For the text-containing cell, return its midpoint in (X, Y) coordinate format. 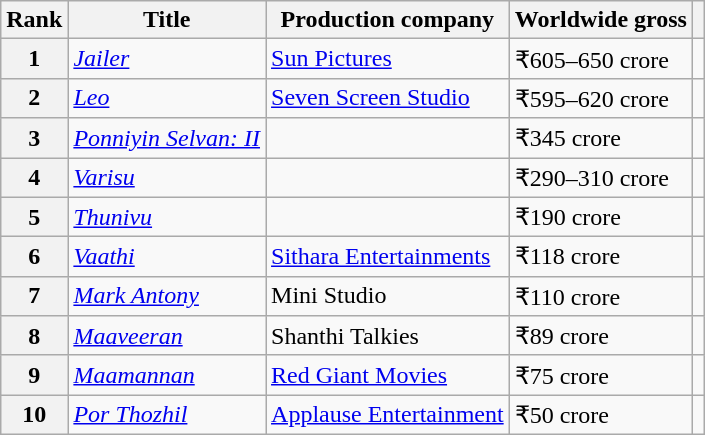
Applause Entertainment (388, 415)
Jailer (167, 59)
2 (34, 98)
3 (34, 138)
Worldwide gross (600, 20)
Title (167, 20)
Maaveeran (167, 336)
Production company (388, 20)
8 (34, 336)
Maamannan (167, 375)
₹118 crore (600, 257)
Varisu (167, 178)
₹190 crore (600, 217)
6 (34, 257)
Shanthi Talkies (388, 336)
5 (34, 217)
1 (34, 59)
₹110 crore (600, 296)
₹345 crore (600, 138)
Por Thozhil (167, 415)
Vaathi (167, 257)
Thunivu (167, 217)
Leo (167, 98)
Sun Pictures (388, 59)
Red Giant Movies (388, 375)
10 (34, 415)
4 (34, 178)
₹89 crore (600, 336)
₹605–650 crore (600, 59)
₹75 crore (600, 375)
Seven Screen Studio (388, 98)
9 (34, 375)
₹595–620 crore (600, 98)
₹50 crore (600, 415)
Sithara Entertainments (388, 257)
₹290–310 crore (600, 178)
Rank (34, 20)
Mark Antony (167, 296)
7 (34, 296)
Ponniyin Selvan: II (167, 138)
Mini Studio (388, 296)
